Extract the (x, y) coordinate from the center of the cell holding the provided text.  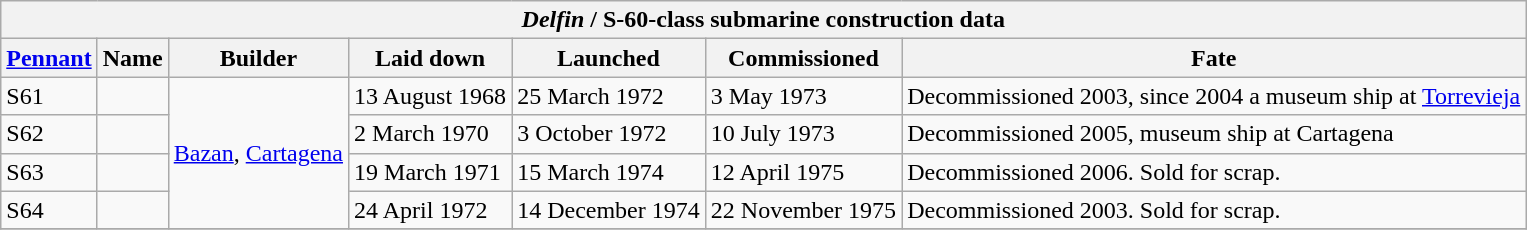
3 May 1973 (803, 96)
19 March 1971 (430, 172)
S64 (49, 210)
S62 (49, 134)
Bazan, Cartagena (258, 153)
12 April 1975 (803, 172)
10 July 1973 (803, 134)
13 August 1968 (430, 96)
Builder (258, 58)
14 December 1974 (609, 210)
Commissioned (803, 58)
Name (132, 58)
Launched (609, 58)
Decommissioned 2006. Sold for scrap. (1214, 172)
3 October 1972 (609, 134)
Delfin / S-60-class submarine construction data (764, 20)
2 March 1970 (430, 134)
Decommissioned 2003. Sold for scrap. (1214, 210)
Fate (1214, 58)
S61 (49, 96)
Pennant (49, 58)
25 March 1972 (609, 96)
Decommissioned 2003, since 2004 a museum ship at Torrevieja (1214, 96)
22 November 1975 (803, 210)
S63 (49, 172)
15 March 1974 (609, 172)
24 April 1972 (430, 210)
Decommissioned 2005, museum ship at Cartagena (1214, 134)
Laid down (430, 58)
